From the cell containing the given text, extract its center point as (x, y) coordinate. 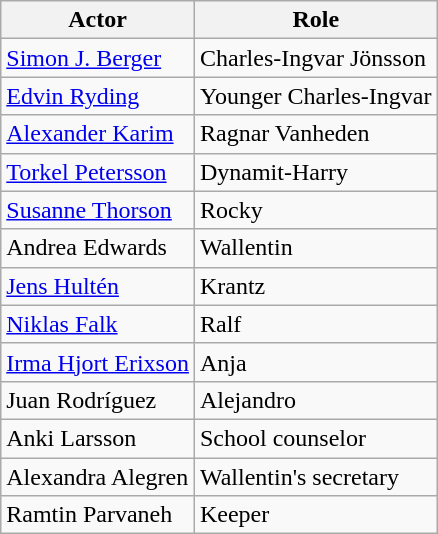
Edvin Ryding (98, 96)
Wallentin's secretary (316, 477)
Irma Hjort Erixson (98, 362)
Jens Hultén (98, 286)
Role (316, 20)
Krantz (316, 286)
Andrea Edwards (98, 248)
Actor (98, 20)
Ragnar Vanheden (316, 134)
Charles-Ingvar Jönsson (316, 58)
Susanne Thorson (98, 210)
Torkel Petersson (98, 172)
Ralf (316, 324)
Wallentin (316, 248)
Alexander Karim (98, 134)
Anja (316, 362)
School counselor (316, 438)
Niklas Falk (98, 324)
Dynamit-Harry (316, 172)
Anki Larsson (98, 438)
Alejandro (316, 400)
Juan Rodríguez (98, 400)
Keeper (316, 515)
Rocky (316, 210)
Alexandra Alegren (98, 477)
Ramtin Parvaneh (98, 515)
Simon J. Berger (98, 58)
Younger Charles-Ingvar (316, 96)
